Determine the [x, y] coordinate at the center of the cell enclosing the given text.  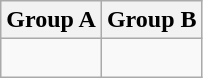
Group A [52, 20]
Group B [152, 20]
